Determine the [X, Y] coordinate at the center of the cell enclosing the given text.  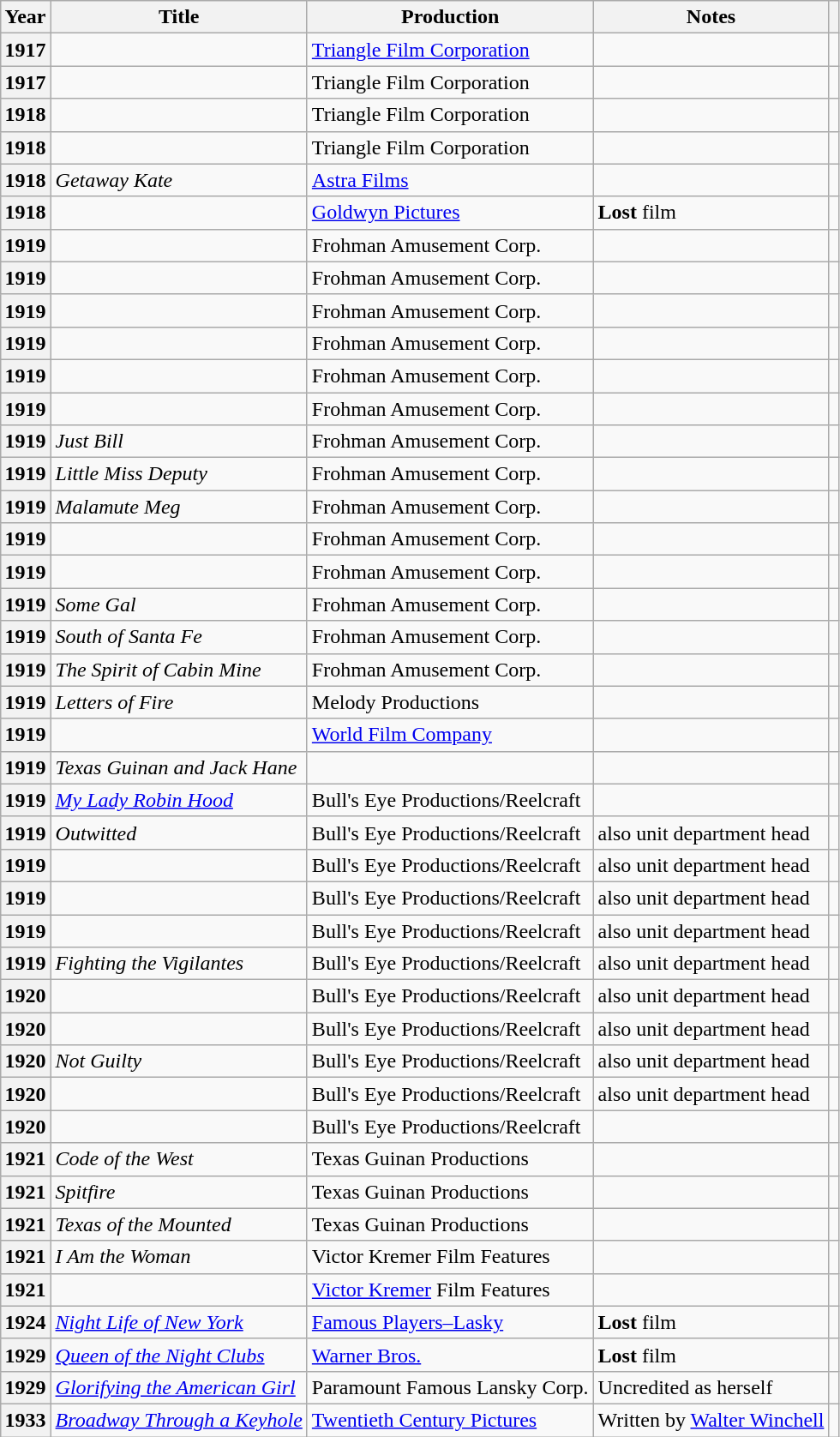
Paramount Famous Lansky Corp. [450, 1387]
Getaway Kate [178, 180]
Astra Films [450, 180]
Spitfire [178, 1192]
Texas of the Mounted [178, 1224]
Famous Players–Lasky [450, 1322]
South of Santa Fe [178, 637]
Code of the West [178, 1159]
Production [450, 17]
Melody Productions [450, 702]
Fighting the Vigilantes [178, 964]
The Spirit of Cabin Mine [178, 670]
1924 [26, 1322]
Some Gal [178, 604]
Malamute Meg [178, 507]
Title [178, 17]
Warner Bros. [450, 1355]
Little Miss Deputy [178, 474]
I Am the Woman [178, 1257]
World Film Company [450, 735]
Texas Guinan and Jack Hane [178, 767]
Goldwyn Pictures [450, 213]
Twentieth Century Pictures [450, 1420]
Queen of the Night Clubs [178, 1355]
Night Life of New York [178, 1322]
Letters of Fire [178, 702]
1933 [26, 1420]
Broadway Through a Keyhole [178, 1420]
Outwitted [178, 833]
My Lady Robin Hood [178, 800]
Year [26, 17]
Notes [711, 17]
Written by Walter Winchell [711, 1420]
Glorifying the American Girl [178, 1387]
Uncredited as herself [711, 1387]
Just Bill [178, 442]
Not Guilty [178, 1061]
